Return [X, Y] of the center of cell containing provided text 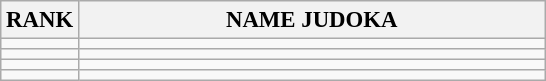
RANK [40, 20]
NAME JUDOKA [312, 20]
